Return [x, y] of the center of cell containing provided text 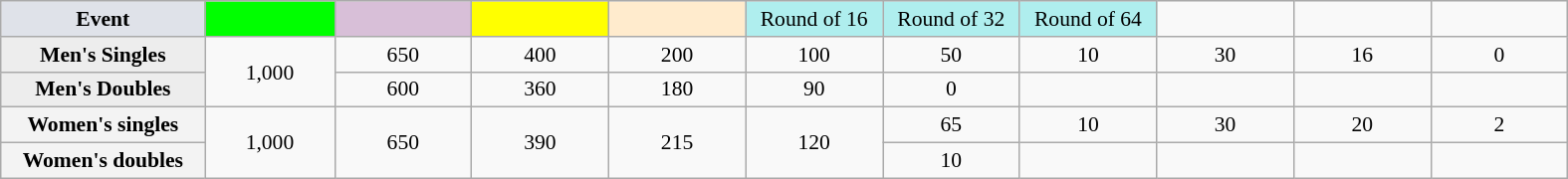
100 [814, 55]
Round of 32 [951, 19]
200 [677, 55]
Event [104, 19]
65 [951, 125]
50 [951, 55]
400 [541, 55]
90 [814, 89]
Men's Singles [104, 55]
Round of 64 [1088, 19]
600 [403, 89]
390 [541, 143]
120 [814, 143]
Round of 16 [814, 19]
360 [541, 89]
16 [1362, 55]
2 [1499, 125]
180 [677, 89]
Men's Doubles [104, 89]
Women's singles [104, 125]
Women's doubles [104, 161]
215 [677, 143]
20 [1362, 125]
